Capture the cell that displays the provided text and extract its [X, Y] central coordinate. 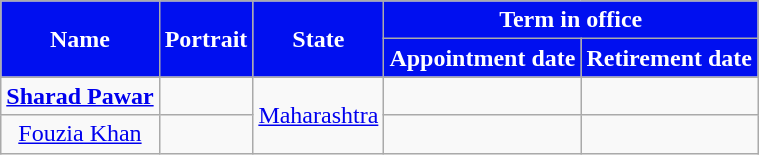
State [318, 39]
Portrait [206, 39]
Maharashtra [318, 115]
Retirement date [670, 58]
Appointment date [482, 58]
Fouzia Khan [80, 134]
Sharad Pawar [80, 96]
Name [80, 39]
Term in office [571, 20]
